Search for the cell housing the specified text and yield its [x, y] center coordinate. 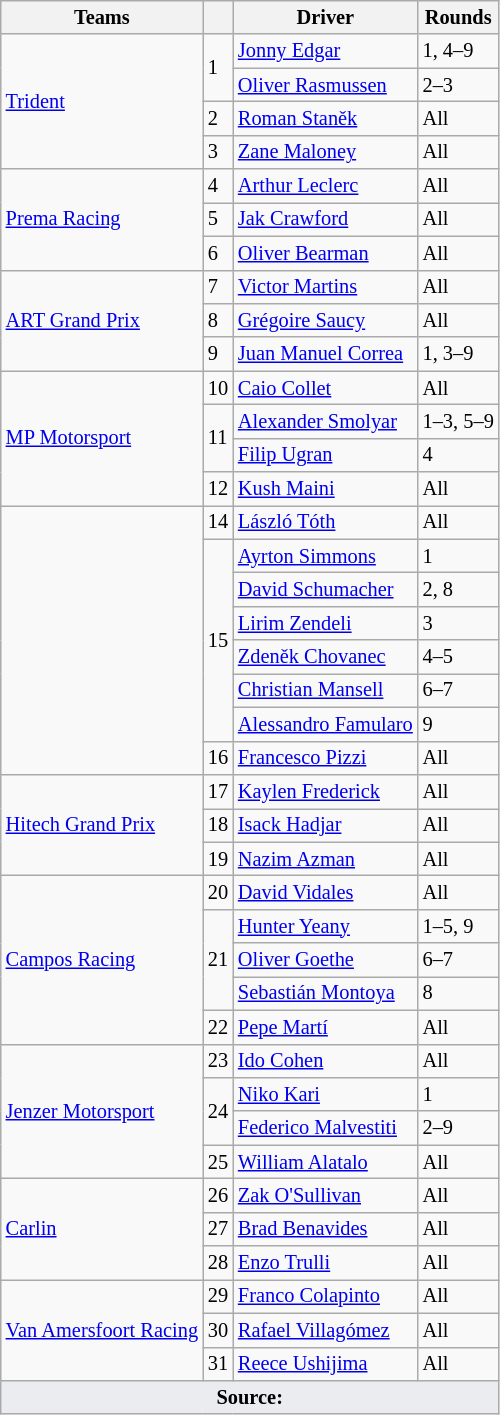
Alexander Smolyar [326, 421]
Kaylen Frederick [326, 791]
1–3, 5–9 [458, 421]
Lirim Zendeli [326, 623]
19 [218, 859]
30 [218, 1330]
16 [218, 758]
Rounds [458, 17]
Oliver Rasmussen [326, 85]
Zak O'Sullivan [326, 1195]
David Vidales [326, 892]
1–5, 9 [458, 926]
Sebastián Montoya [326, 993]
Jak Crawford [326, 219]
Reece Ushijima [326, 1364]
Oliver Bearman [326, 253]
23 [218, 1061]
Hunter Yeany [326, 926]
29 [218, 1296]
Prema Racing [102, 220]
Francesco Pizzi [326, 758]
2–9 [458, 1128]
ART Grand Prix [102, 320]
17 [218, 791]
László Tóth [326, 522]
18 [218, 825]
Ido Cohen [326, 1061]
Source: [250, 1397]
27 [218, 1229]
7 [218, 287]
Zane Maloney [326, 152]
25 [218, 1162]
2–3 [458, 85]
1, 4–9 [458, 51]
Caio Collet [326, 388]
Rafael Villagómez [326, 1330]
21 [218, 960]
Oliver Goethe [326, 960]
Roman Staněk [326, 118]
Carlin [102, 1228]
1, 3–9 [458, 354]
5 [218, 219]
Arthur Leclerc [326, 186]
Jenzer Motorsport [102, 1112]
Zdeněk Chovanec [326, 657]
24 [218, 1110]
20 [218, 892]
Hitech Grand Prix [102, 824]
Isack Hadjar [326, 825]
David Schumacher [326, 589]
Trident [102, 102]
Van Amersfoort Racing [102, 1330]
22 [218, 1027]
Jonny Edgar [326, 51]
Alessandro Famularo [326, 724]
Filip Ugran [326, 455]
15 [218, 640]
Federico Malvestiti [326, 1128]
12 [218, 489]
Campos Racing [102, 959]
2, 8 [458, 589]
William Alatalo [326, 1162]
Niko Kari [326, 1094]
26 [218, 1195]
2 [218, 118]
Pepe Martí [326, 1027]
Victor Martins [326, 287]
Juan Manuel Correa [326, 354]
Ayrton Simmons [326, 556]
6 [218, 253]
Driver [326, 17]
14 [218, 522]
28 [218, 1263]
Nazim Azman [326, 859]
Christian Mansell [326, 690]
31 [218, 1364]
4–5 [458, 657]
Franco Colapinto [326, 1296]
10 [218, 388]
11 [218, 438]
MP Motorsport [102, 438]
Brad Benavides [326, 1229]
Grégoire Saucy [326, 320]
Kush Maini [326, 489]
Teams [102, 17]
Enzo Trulli [326, 1263]
